Find where the given text appears and provide that cell's center as [X, Y] coordinate. 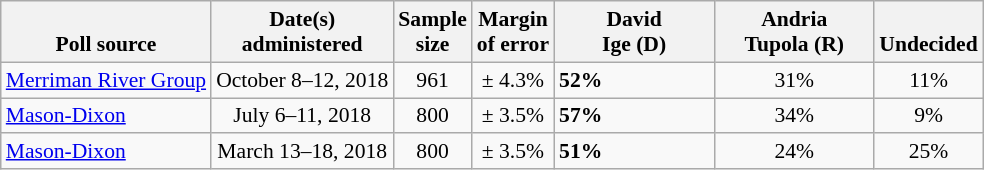
961 [432, 80]
Undecided [928, 32]
DavidIge (D) [634, 32]
March 13–18, 2018 [302, 152]
51% [634, 152]
Marginof error [513, 32]
34% [794, 116]
24% [794, 152]
52% [634, 80]
October 8–12, 2018 [302, 80]
11% [928, 80]
Samplesize [432, 32]
25% [928, 152]
AndriaTupola (R) [794, 32]
± 4.3% [513, 80]
57% [634, 116]
9% [928, 116]
Date(s)administered [302, 32]
July 6–11, 2018 [302, 116]
31% [794, 80]
Poll source [106, 32]
Merriman River Group [106, 80]
